Find where the given text appears and provide that cell's center as (X, Y) coordinate. 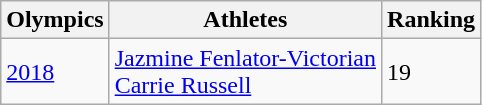
Ranking (432, 20)
Athletes (245, 20)
2018 (55, 72)
Jazmine Fenlator-VictorianCarrie Russell (245, 72)
Olympics (55, 20)
19 (432, 72)
